Identify which cell holds the provided text, then report its [x, y] central coordinate. 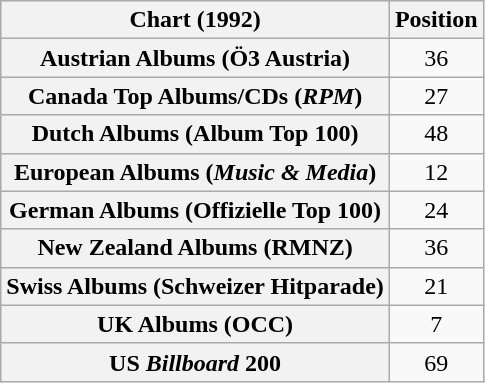
21 [436, 286]
Dutch Albums (Album Top 100) [196, 134]
Swiss Albums (Schweizer Hitparade) [196, 286]
69 [436, 362]
Position [436, 20]
27 [436, 96]
12 [436, 172]
German Albums (Offizielle Top 100) [196, 210]
European Albums (Music & Media) [196, 172]
Austrian Albums (Ö3 Austria) [196, 58]
UK Albums (OCC) [196, 324]
Chart (1992) [196, 20]
Canada Top Albums/CDs (RPM) [196, 96]
New Zealand Albums (RMNZ) [196, 248]
48 [436, 134]
7 [436, 324]
US Billboard 200 [196, 362]
24 [436, 210]
